Return [x, y] of the center of cell containing provided text 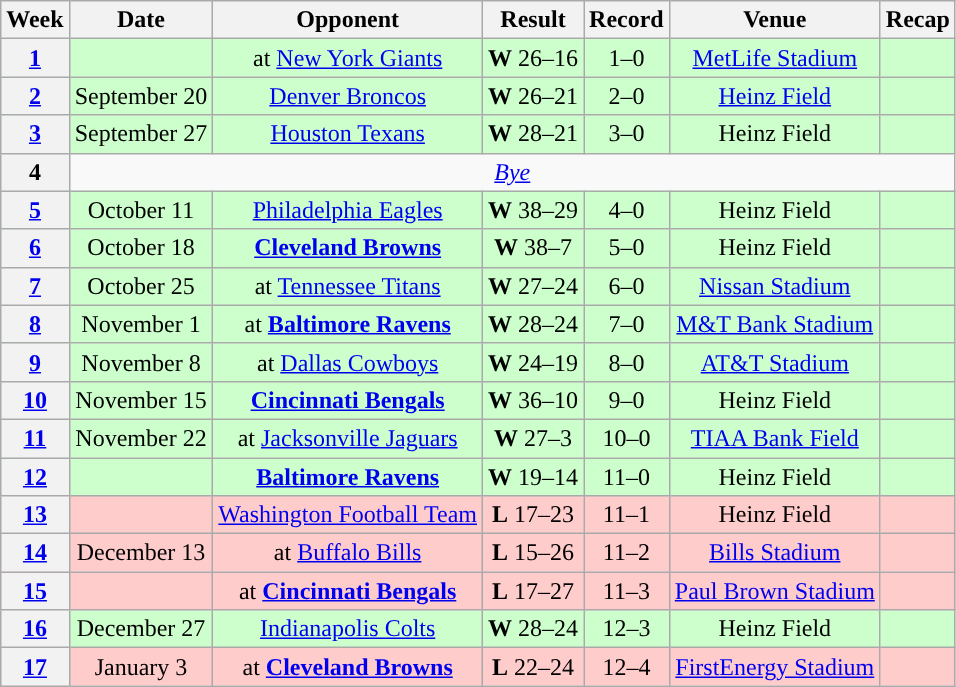
W 27–3 [532, 438]
Baltimore Ravens [348, 477]
6 [35, 248]
3 [35, 134]
Paul Brown Stadium [774, 591]
at Jacksonville Jaguars [348, 438]
6–0 [627, 286]
AT&T Stadium [774, 362]
at Buffalo Bills [348, 553]
TIAA Bank Field [774, 438]
Bye [512, 172]
2 [35, 96]
Denver Broncos [348, 96]
Opponent [348, 20]
October 25 [141, 286]
Date [141, 20]
7 [35, 286]
at Tennessee Titans [348, 286]
11–0 [627, 477]
January 3 [141, 667]
8–0 [627, 362]
5 [35, 210]
12 [35, 477]
9 [35, 362]
December 13 [141, 553]
November 22 [141, 438]
17 [35, 667]
November 1 [141, 324]
Record [627, 20]
at Baltimore Ravens [348, 324]
W 38–29 [532, 210]
1–0 [627, 58]
September 20 [141, 96]
November 15 [141, 400]
Venue [774, 20]
at Dallas Cowboys [348, 362]
September 27 [141, 134]
7–0 [627, 324]
14 [35, 553]
Indianapolis Colts [348, 629]
Washington Football Team [348, 515]
11 [35, 438]
11–1 [627, 515]
Bills Stadium [774, 553]
December 27 [141, 629]
Houston Texans [348, 134]
13 [35, 515]
November 8 [141, 362]
4 [35, 172]
at Cincinnati Bengals [348, 591]
October 18 [141, 248]
at Cleveland Browns [348, 667]
12–3 [627, 629]
L 22–24 [532, 667]
10 [35, 400]
10–0 [627, 438]
Recap [918, 20]
16 [35, 629]
Nissan Stadium [774, 286]
8 [35, 324]
12–4 [627, 667]
Cleveland Browns [348, 248]
W 36–10 [532, 400]
W 24–19 [532, 362]
Week [35, 20]
October 11 [141, 210]
W 38–7 [532, 248]
W 19–14 [532, 477]
at New York Giants [348, 58]
L 17–23 [532, 515]
L 15–26 [532, 553]
M&T Bank Stadium [774, 324]
L 17–27 [532, 591]
W 26–16 [532, 58]
1 [35, 58]
MetLife Stadium [774, 58]
W 26–21 [532, 96]
FirstEnergy Stadium [774, 667]
11–2 [627, 553]
W 28–21 [532, 134]
15 [35, 591]
Result [532, 20]
9–0 [627, 400]
W 27–24 [532, 286]
2–0 [627, 96]
Philadelphia Eagles [348, 210]
5–0 [627, 248]
11–3 [627, 591]
4–0 [627, 210]
3–0 [627, 134]
Cincinnati Bengals [348, 400]
